For the text-containing cell, return its midpoint in (x, y) coordinate format. 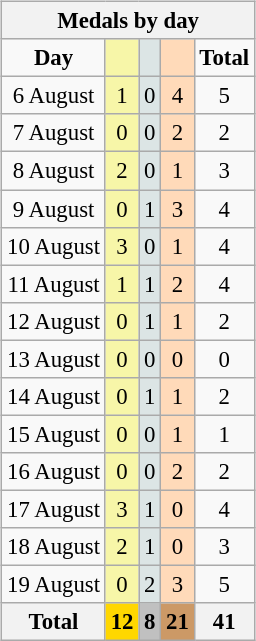
16 August (54, 472)
41 (224, 622)
18 August (54, 547)
19 August (54, 584)
Medals by day (128, 21)
Day (54, 58)
13 August (54, 359)
8 August (54, 171)
15 August (54, 434)
12 August (54, 321)
17 August (54, 509)
12 (122, 622)
7 August (54, 133)
14 August (54, 396)
21 (178, 622)
11 August (54, 284)
8 (150, 622)
9 August (54, 209)
6 August (54, 96)
10 August (54, 246)
